Provide the (x, y) coordinate of the cell's center where the given text is located.  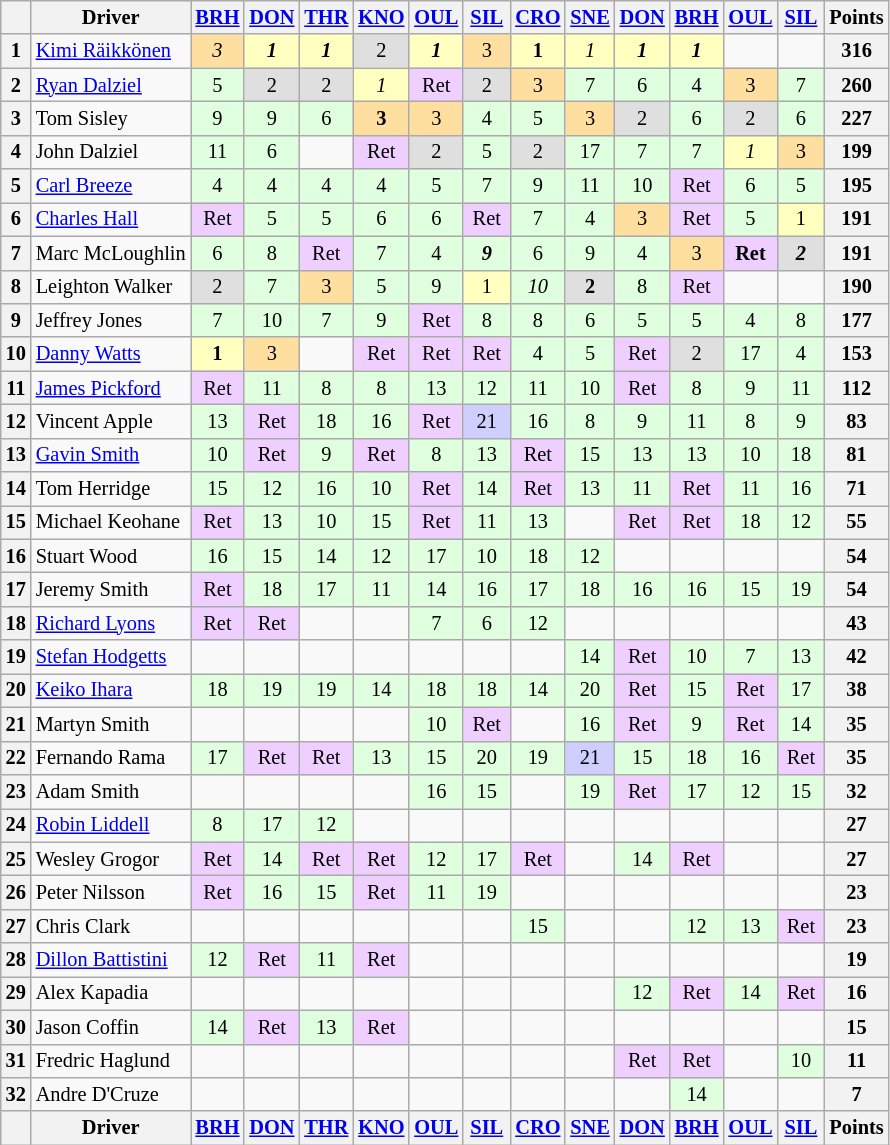
Tom Sisley (111, 118)
Chris Clark (111, 926)
83 (857, 421)
Jason Coffin (111, 1027)
22 (16, 758)
Martyn Smith (111, 724)
Kimi Räikkönen (111, 51)
Carl Breeze (111, 186)
Fredric Haglund (111, 1061)
Tom Herridge (111, 489)
227 (857, 118)
Adam Smith (111, 791)
55 (857, 522)
112 (857, 388)
Stuart Wood (111, 556)
Jeremy Smith (111, 589)
Alex Kapadia (111, 993)
29 (16, 993)
Robin Liddell (111, 825)
Keiko Ihara (111, 690)
81 (857, 455)
Peter Nilsson (111, 892)
Leighton Walker (111, 287)
Stefan Hodgetts (111, 657)
25 (16, 859)
Andre D'Cruze (111, 1094)
31 (16, 1061)
42 (857, 657)
199 (857, 152)
190 (857, 287)
71 (857, 489)
28 (16, 960)
177 (857, 320)
Fernando Rama (111, 758)
Wesley Grogor (111, 859)
43 (857, 623)
24 (16, 825)
38 (857, 690)
Michael Keohane (111, 522)
Gavin Smith (111, 455)
Vincent Apple (111, 421)
30 (16, 1027)
James Pickford (111, 388)
316 (857, 51)
Dillon Battistini (111, 960)
John Dalziel (111, 152)
Richard Lyons (111, 623)
Jeffrey Jones (111, 320)
Danny Watts (111, 354)
Marc McLoughlin (111, 253)
Ryan Dalziel (111, 85)
195 (857, 186)
260 (857, 85)
153 (857, 354)
26 (16, 892)
Charles Hall (111, 219)
